For the text-containing cell, return its midpoint in (X, Y) coordinate format. 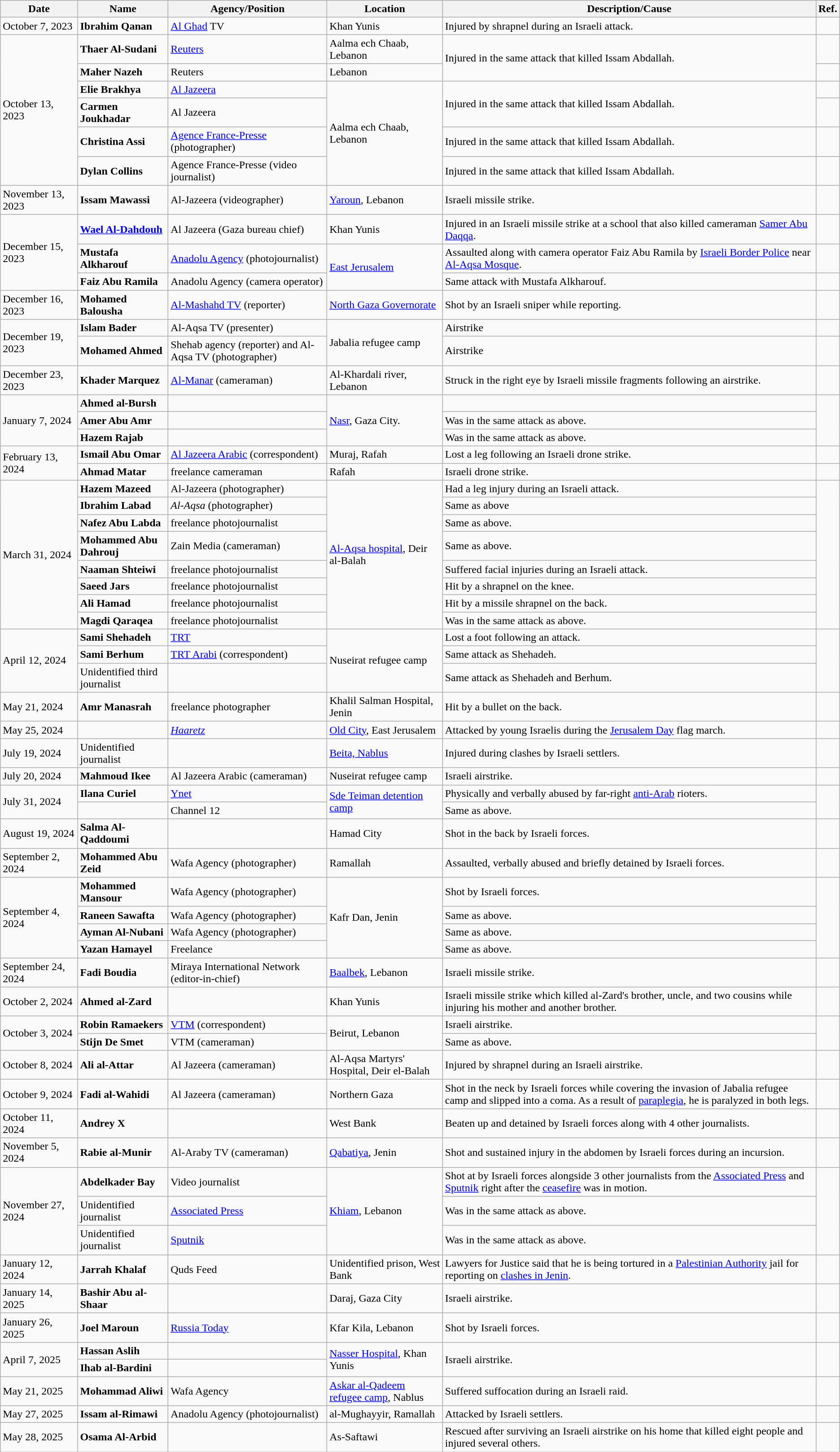
February 13, 2024 (39, 463)
Assaulted along with camera operator Faiz Abu Ramila by Israeli Border Police near Al-Aqsa Mosque. (629, 258)
Hit by a shrapnel on the knee. (629, 586)
Jarrah Khalaf (123, 1269)
Sputnik (248, 1240)
TRT (248, 638)
freelance cameraman (248, 472)
Baalbek, Lebanon (385, 972)
Joel Maroun (123, 1327)
Ali al-Attar (123, 1065)
October 2, 2024 (39, 1002)
Hamad City (385, 834)
Abdelkader Bay (123, 1182)
Issam Mawassi (123, 200)
al-Mughayyir, Ramallah (385, 1414)
Carmen Joukhadar (123, 112)
Had a leg injury during an Israeli attack. (629, 489)
Ramallah (385, 862)
Magdi Qaraqea (123, 621)
Mohammed Mansour (123, 892)
Khader Marquez (123, 380)
January 14, 2025 (39, 1299)
Thaer Al-Sudani (123, 49)
Amer Abu Amr (123, 420)
Al-Jazeera (videographer) (248, 200)
December 16, 2023 (39, 304)
Injured by shrapnel during an Israeli airstrike. (629, 1065)
Al-Jazeera (photographer) (248, 489)
Stijn De Smet (123, 1042)
Ismail Abu Omar (123, 455)
Video journalist (248, 1182)
Agency/Position (248, 9)
Date (39, 9)
Agence France-Presse (photographer) (248, 142)
May 21, 2024 (39, 707)
April 7, 2025 (39, 1359)
November 13, 2023 (39, 200)
Freelance (248, 949)
Mahmoud Ikee (123, 776)
Raneen Sawafta (123, 915)
Same attack with Mustafa Alkharouf. (629, 281)
Physically and verbally abused by far-right anti-Arab rioters. (629, 793)
Same attack as Shehadeh and Berhum. (629, 678)
Same attack as Shehadeh. (629, 655)
Lost a leg following an Israeli drone strike. (629, 455)
Injured by shrapnel during an Israeli attack. (629, 26)
Wael Al-Dahdouh (123, 229)
October 3, 2024 (39, 1033)
October 11, 2024 (39, 1124)
Suffered facial injuries during an Israeli attack. (629, 569)
May 25, 2024 (39, 730)
July 31, 2024 (39, 802)
Islam Bader (123, 328)
Struck in the right eye by Israeli missile fragments following an airstrike. (629, 380)
Beita, Nablus (385, 753)
Unidentified third journalist (123, 678)
Attacked by young Israelis during the Jerusalem Day flag march. (629, 730)
Christina Assi (123, 142)
May 21, 2025 (39, 1391)
Osama Al-Arbid (123, 1438)
Ahmed al-Zard (123, 1002)
Yaroun, Lebanon (385, 200)
January 26, 2025 (39, 1327)
Agence France-Presse (video journalist) (248, 171)
Zain Media (cameraman) (248, 546)
October 7, 2023 (39, 26)
Shot in the back by Israeli forces. (629, 834)
Assaulted, verbally abused and briefly detained by Israeli forces. (629, 862)
VTM (cameraman) (248, 1042)
Nasr, Gaza City. (385, 420)
July 19, 2024 (39, 753)
Hazem Rajab (123, 437)
August 19, 2024 (39, 834)
Ref. (827, 9)
Fadi Boudia (123, 972)
Jabalia refugee camp (385, 343)
Location (385, 9)
Northern Gaza (385, 1094)
Saeed Jars (123, 586)
December 15, 2023 (39, 252)
Al Jazeera Arabic (cameraman) (248, 776)
Channel 12 (248, 810)
Qabatiya, Jenin (385, 1152)
Al-Aqsa (photographer) (248, 506)
Al-Aqsa hospital, Deir al-Balah (385, 555)
Anadolu Agency (camera operator) (248, 281)
Ayman Al-Nubani (123, 932)
Askar al-Qadeem refugee camp, Nablus (385, 1391)
Sami Berhum (123, 655)
Andrey X (123, 1124)
Israeli missile strike which killed al-Zard's brother, uncle, and two cousins while injuring his mother and another brother. (629, 1002)
Naaman Shteiwi (123, 569)
Lebanon (385, 72)
Beaten up and detained by Israeli forces along with 4 other journalists. (629, 1124)
September 4, 2024 (39, 917)
Kafr Dan, Jenin (385, 917)
Beirut, Lebanon (385, 1033)
Khiam, Lebanon (385, 1211)
October 8, 2024 (39, 1065)
Mohamed Balousha (123, 304)
Ibrahim Labad (123, 506)
Salma Al-Qaddoumi (123, 834)
Amr Manasrah (123, 707)
Haaretz (248, 730)
Nafez Abu Labda (123, 523)
Israeli drone strike. (629, 472)
Sami Shehadeh (123, 638)
Hit by a bullet on the back. (629, 707)
April 12, 2024 (39, 660)
Bashir Abu al-Shaar (123, 1299)
Hazem Mazeed (123, 489)
Al-Araby TV (cameraman) (248, 1152)
East Jerusalem (385, 267)
Al Jazeera Arabic (correspondent) (248, 455)
December 19, 2023 (39, 343)
Ibrahim Qanan (123, 26)
January 7, 2024 (39, 420)
Old City, East Jerusalem (385, 730)
Ynet (248, 793)
TRT Arabi (correspondent) (248, 655)
Dylan Collins (123, 171)
Fadi al-Wahidi (123, 1094)
Yazan Hamayel (123, 949)
Hassan Aslih (123, 1351)
December 23, 2023 (39, 380)
Name (123, 9)
Mohamed Ahmed (123, 351)
May 27, 2025 (39, 1414)
Mohammed Abu Dahrouj (123, 546)
September 2, 2024 (39, 862)
Mohammad Aliwi (123, 1391)
VTM (correspondent) (248, 1025)
Miraya International Network (editor-in-chief) (248, 972)
March 31, 2024 (39, 555)
Ahmed al-Bursh (123, 403)
November 5, 2024 (39, 1152)
Al-Manar (cameraman) (248, 380)
freelance photographer (248, 707)
Wafa Agency (248, 1391)
Injured during clashes by Israeli settlers. (629, 753)
November 27, 2024 (39, 1211)
Al-Aqsa TV (presenter) (248, 328)
Unidentified prison, West Bank (385, 1269)
Sde Teiman detention camp (385, 802)
Ahmad Matar (123, 472)
Rafah (385, 472)
Elie Brakhya (123, 89)
October 9, 2024 (39, 1094)
Mustafa Alkharouf (123, 258)
Shot by an Israeli sniper while reporting. (629, 304)
Kfar Kila, Lebanon (385, 1327)
Issam al-Rimawi (123, 1414)
Ilana Curiel (123, 793)
Daraj, Gaza City (385, 1299)
Hit by a missile shrapnel on the back. (629, 603)
Injured in an Israeli missile strike at a school that also killed cameraman Samer Abu Daqqa. (629, 229)
Faiz Abu Ramila (123, 281)
Nasser Hospital, Khan Yunis (385, 1359)
Associated Press (248, 1211)
Khalil Salman Hospital, Jenin (385, 707)
West Bank (385, 1124)
Al-Khardali river, Lebanon (385, 380)
Ihab al-Bardini (123, 1368)
Rescued after surviving an Israeli airstrike on his home that killed eight people and injured several others. (629, 1438)
January 12, 2024 (39, 1269)
October 13, 2023 (39, 110)
Attacked by Israeli settlers. (629, 1414)
Same as above (629, 506)
July 20, 2024 (39, 776)
Al-Mashahd TV (reporter) (248, 304)
September 24, 2024 (39, 972)
Russia Today (248, 1327)
Mohammed Abu Zeid (123, 862)
Suffered suffocation during an Israeli raid. (629, 1391)
Muraj, Rafah (385, 455)
Quds Feed (248, 1269)
Lost a foot following an attack. (629, 638)
Al-Aqsa Martyrs' Hospital, Deir el-Balah (385, 1065)
May 28, 2025 (39, 1438)
Maher Nazeh (123, 72)
Al Ghad TV (248, 26)
As-Saftawi (385, 1438)
Shot at by Israeli forces alongside 3 other journalists from the Associated Press and Sputnik right after the ceasefire was in motion. (629, 1182)
Description/Cause (629, 9)
Al Jazeera (Gaza bureau chief) (248, 229)
Lawyers for Justice said that he is being tortured in a Palestinian Authority jail for reporting on clashes in Jenin. (629, 1269)
Shot and sustained injury in the abdomen by Israeli forces during an incursion. (629, 1152)
North Gaza Governorate (385, 304)
Shehab agency (reporter) and Al-Aqsa TV (photographer) (248, 351)
Rabie al-Munir (123, 1152)
Robin Ramaekers (123, 1025)
Ali Hamad (123, 603)
